Extract the (x, y) coordinate from the center of the cell holding the provided text.  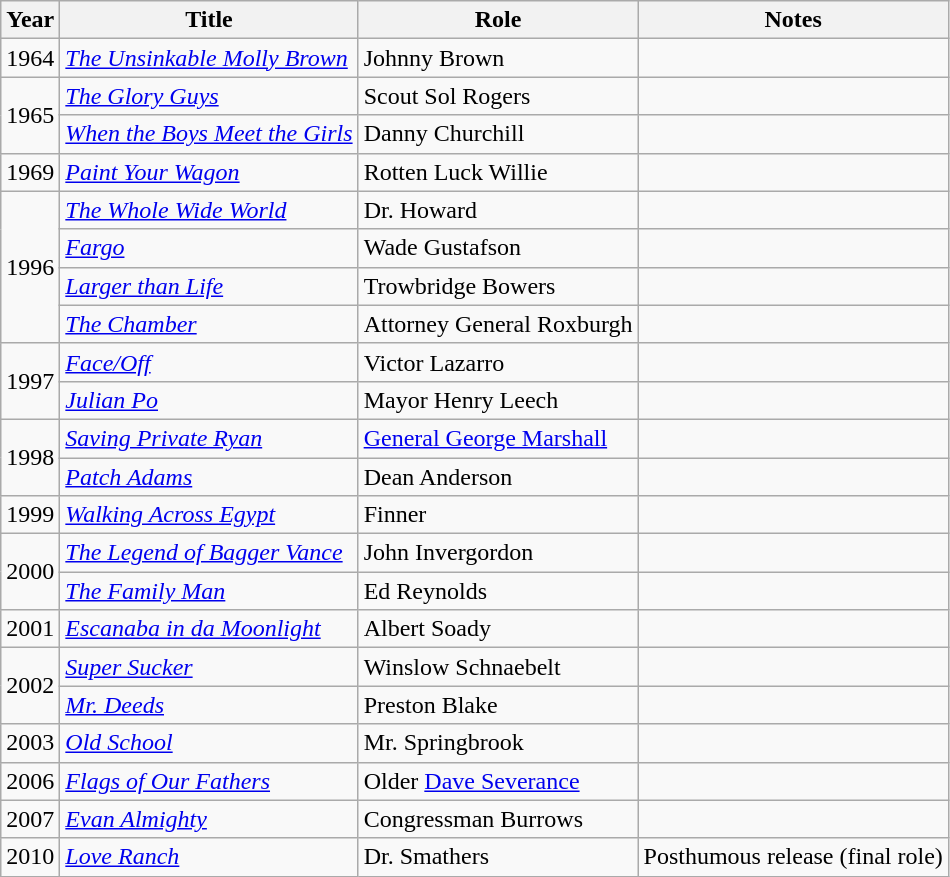
Julian Po (209, 400)
Title (209, 20)
Face/Off (209, 362)
1997 (30, 381)
Rotten Luck Willie (498, 172)
1964 (30, 58)
Dean Anderson (498, 477)
2006 (30, 781)
Victor Lazarro (498, 362)
Finner (498, 515)
Wade Gustafson (498, 248)
Notes (793, 20)
The Unsinkable Molly Brown (209, 58)
Larger than Life (209, 286)
Mayor Henry Leech (498, 400)
Saving Private Ryan (209, 438)
Congressman Burrows (498, 819)
Older Dave Severance (498, 781)
The Family Man (209, 591)
Flags of Our Fathers (209, 781)
The Glory Guys (209, 96)
Preston Blake (498, 705)
Mr. Springbrook (498, 743)
Fargo (209, 248)
Super Sucker (209, 667)
Evan Almighty (209, 819)
Ed Reynolds (498, 591)
Posthumous release (final role) (793, 857)
Scout Sol Rogers (498, 96)
Trowbridge Bowers (498, 286)
2010 (30, 857)
Role (498, 20)
Patch Adams (209, 477)
Paint Your Wagon (209, 172)
The Legend of Bagger Vance (209, 553)
1965 (30, 115)
Escanaba in da Moonlight (209, 629)
2001 (30, 629)
1999 (30, 515)
2002 (30, 686)
When the Boys Meet the Girls (209, 134)
Mr. Deeds (209, 705)
2000 (30, 572)
Year (30, 20)
Albert Soady (498, 629)
Walking Across Egypt (209, 515)
Attorney General Roxburgh (498, 324)
Danny Churchill (498, 134)
John Invergordon (498, 553)
1998 (30, 457)
General George Marshall (498, 438)
Love Ranch (209, 857)
1996 (30, 267)
Dr. Howard (498, 210)
1969 (30, 172)
2007 (30, 819)
2003 (30, 743)
The Chamber (209, 324)
Dr. Smathers (498, 857)
Winslow Schnaebelt (498, 667)
Old School (209, 743)
The Whole Wide World (209, 210)
Johnny Brown (498, 58)
